From the cell containing the given text, extract its center point as (x, y) coordinate. 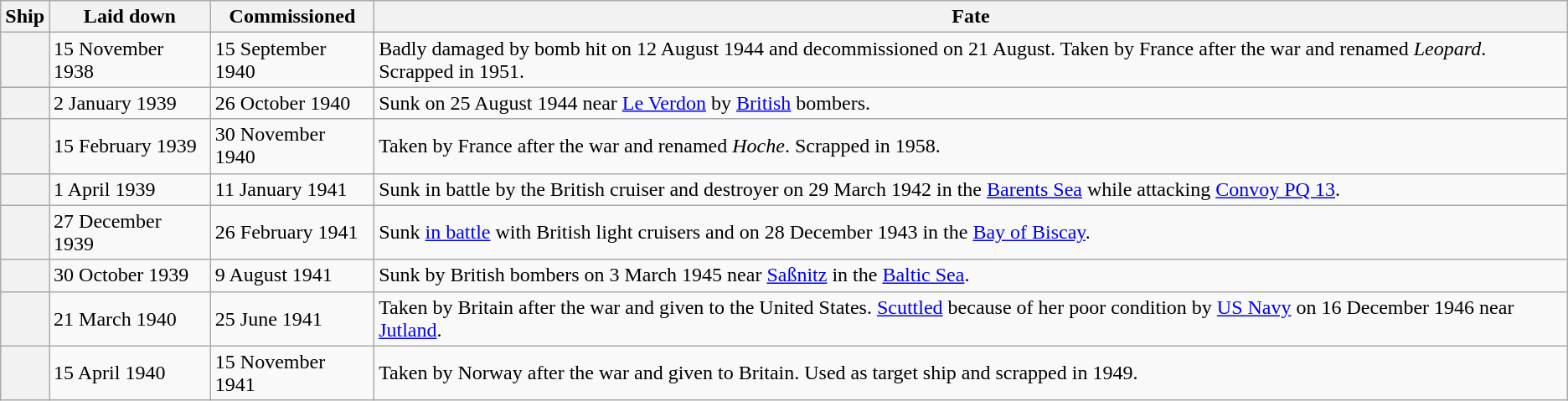
15 November 1941 (291, 373)
Sunk in battle with British light cruisers and on 28 December 1943 in the Bay of Biscay. (972, 233)
Taken by Norway after the war and given to Britain. Used as target ship and scrapped in 1949. (972, 373)
15 November 1938 (131, 60)
15 September 1940 (291, 60)
2 January 1939 (131, 103)
Taken by Britain after the war and given to the United States. Scuttled because of her poor condition by US Navy on 16 December 1946 near Jutland. (972, 318)
Laid down (131, 17)
Commissioned (291, 17)
Sunk on 25 August 1944 near Le Verdon by British bombers. (972, 103)
25 June 1941 (291, 318)
1 April 1939 (131, 189)
11 January 1941 (291, 189)
27 December 1939 (131, 233)
15 February 1939 (131, 146)
Taken by France after the war and renamed Hoche. Scrapped in 1958. (972, 146)
Sunk in battle by the British cruiser and destroyer on 29 March 1942 in the Barents Sea while attacking Convoy PQ 13. (972, 189)
Sunk by British bombers on 3 March 1945 near Saßnitz in the Baltic Sea. (972, 275)
Fate (972, 17)
26 October 1940 (291, 103)
26 February 1941 (291, 233)
15 April 1940 (131, 373)
21 March 1940 (131, 318)
30 October 1939 (131, 275)
Ship (25, 17)
30 November 1940 (291, 146)
9 August 1941 (291, 275)
Badly damaged by bomb hit on 12 August 1944 and decommissioned on 21 August. Taken by France after the war and renamed Leopard. Scrapped in 1951. (972, 60)
